Provide the (x, y) coordinate of the cell's center where the given text is located.  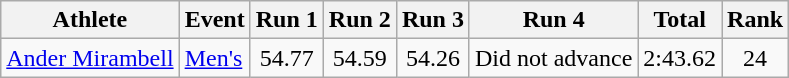
Run 1 (286, 20)
2:43.62 (680, 58)
54.26 (432, 58)
Run 3 (432, 20)
54.77 (286, 58)
Men's (214, 58)
24 (756, 58)
54.59 (360, 58)
Total (680, 20)
Ander Mirambell (90, 58)
Event (214, 20)
Rank (756, 20)
Athlete (90, 20)
Run 2 (360, 20)
Run 4 (553, 20)
Did not advance (553, 58)
